Search for the cell housing the specified text and yield its (x, y) center coordinate. 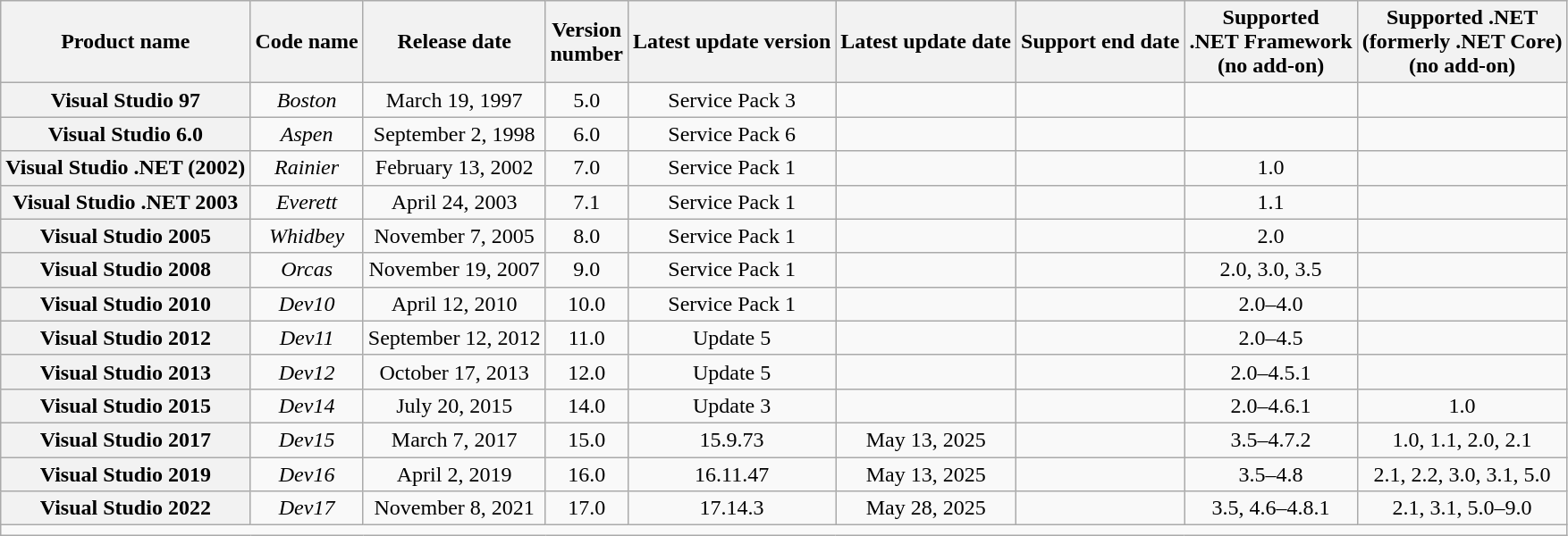
Visual Studio 2012 (125, 338)
15.9.73 (731, 440)
Visual Studio 6.0 (125, 134)
17.14.3 (731, 508)
Dev11 (307, 338)
3.5–4.7.2 (1271, 440)
2.0–4.0 (1271, 304)
2.0 (1271, 236)
Visual Studio 2019 (125, 474)
15.0 (586, 440)
9.0 (586, 270)
Dev14 (307, 406)
November 19, 2007 (454, 270)
Product name (125, 42)
November 7, 2005 (454, 236)
Rainier (307, 168)
Visual Studio .NET 2003 (125, 202)
April 12, 2010 (454, 304)
2.0, 3.0, 3.5 (1271, 270)
November 8, 2021 (454, 508)
October 17, 2013 (454, 372)
8.0 (586, 236)
April 2, 2019 (454, 474)
2.1, 3.1, 5.0–9.0 (1463, 508)
Code name (307, 42)
Dev16 (307, 474)
12.0 (586, 372)
2.1, 2.2, 3.0, 3.1, 5.0 (1463, 474)
Visual Studio 2005 (125, 236)
Orcas (307, 270)
3.5–4.8 (1271, 474)
Boston (307, 100)
Visual Studio 2008 (125, 270)
Supported.NET Framework(no add-on) (1271, 42)
March 19, 1997 (454, 100)
Latest update date (926, 42)
Visual Studio 97 (125, 100)
Release date (454, 42)
Latest update version (731, 42)
Service Pack 3 (731, 100)
September 2, 1998 (454, 134)
Aspen (307, 134)
1.0, 1.1, 2.0, 2.1 (1463, 440)
Service Pack 6 (731, 134)
Versionnumber (586, 42)
Dev10 (307, 304)
Visual Studio 2010 (125, 304)
March 7, 2017 (454, 440)
3.5, 4.6–4.8.1 (1271, 508)
14.0 (586, 406)
Visual Studio 2022 (125, 508)
7.0 (586, 168)
6.0 (586, 134)
Dev15 (307, 440)
Visual Studio 2017 (125, 440)
2.0–4.6.1 (1271, 406)
2.0–4.5.1 (1271, 372)
11.0 (586, 338)
10.0 (586, 304)
Visual Studio .NET (2002) (125, 168)
5.0 (586, 100)
1.1 (1271, 202)
Everett (307, 202)
Visual Studio 2013 (125, 372)
Support end date (1100, 42)
Visual Studio 2015 (125, 406)
16.0 (586, 474)
7.1 (586, 202)
16.11.47 (731, 474)
September 12, 2012 (454, 338)
February 13, 2002 (454, 168)
April 24, 2003 (454, 202)
Update 3 (731, 406)
Supported .NET (formerly .NET Core)(no add-on) (1463, 42)
May 28, 2025 (926, 508)
Whidbey (307, 236)
17.0 (586, 508)
Dev17 (307, 508)
Dev12 (307, 372)
July 20, 2015 (454, 406)
2.0–4.5 (1271, 338)
